Determine the (X, Y) coordinate at the center of the cell enclosing the given text.  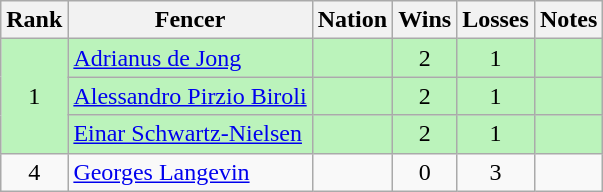
Wins (425, 20)
Georges Langevin (190, 172)
Notes (568, 20)
Adrianus de Jong (190, 58)
Fencer (190, 20)
0 (425, 172)
Losses (496, 20)
3 (496, 172)
Alessandro Pirzio Biroli (190, 96)
Rank (34, 20)
Nation (352, 20)
Einar Schwartz-Nielsen (190, 134)
4 (34, 172)
